Return the [X, Y] coordinate for the center point of the cell that contains the specified text.  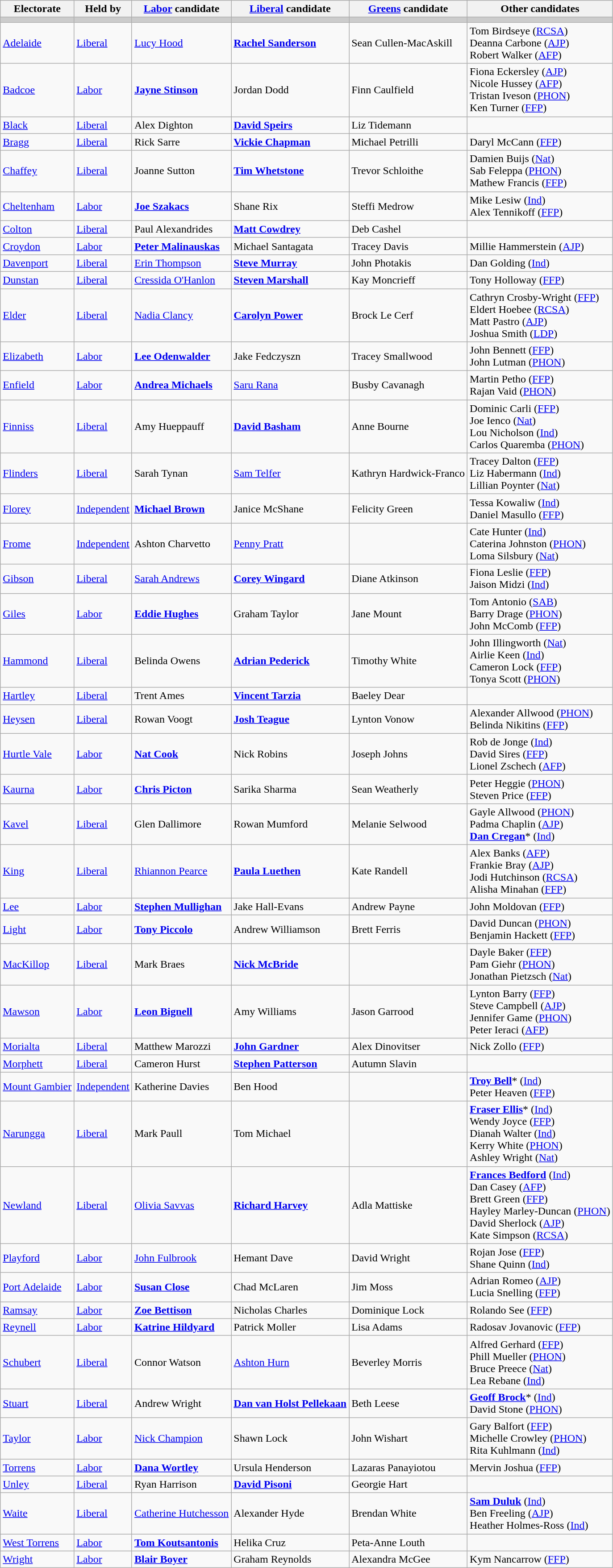
Andrea Michaels [181, 386]
Unley [38, 1485]
Sean Cullen-MacAskill [408, 43]
Geoff Brock* (Ind) David Stone (PHON) [540, 1403]
Held by [103, 9]
Michael Petrilli [408, 142]
Troy Bell* (Ind) Peter Heaven (FFP) [540, 1086]
Kym Nancarrow (FFP) [540, 1560]
Beth Leese [408, 1403]
Rick Sarre [181, 142]
Lisa Adams [408, 1327]
Sarah Tynan [181, 474]
Taylor [38, 1438]
John Fulbrook [181, 1258]
Jim Moss [408, 1287]
Adrian Romeo (AJP) Lucia Snelling (FFP) [540, 1287]
Fiona Leslie (FFP) Jaison Midzi (Ind) [540, 578]
Richard Harvey [290, 1205]
Rolando See (FFP) [540, 1310]
Ramsay [38, 1310]
Graham Reynolds [290, 1560]
Jayne Stinson [181, 90]
Nick Robins [290, 754]
Dayle Baker (FFP) Pam Giehr (PHON) Jonathan Pietzsch (Nat) [540, 965]
Millie Hammerstein (AJP) [540, 246]
Mark Braes [181, 965]
Nat Cook [181, 754]
Katrine Hildyard [181, 1327]
Nick Zollo (FFP) [540, 1047]
Tony Piccolo [181, 929]
Brett Ferris [408, 929]
Eddie Hughes [181, 614]
Shawn Lock [290, 1438]
Busby Cavanagh [408, 386]
Liz Tidemann [408, 125]
Dan Golding (Ind) [540, 263]
Trent Ames [181, 696]
Vincent Tarzia [290, 696]
Tom Koutsantonis [181, 1543]
Tracey Davis [408, 246]
Josh Teague [290, 719]
Baeley Dear [408, 696]
Katherine Davies [181, 1086]
Ashton Charvetto [181, 544]
Rhiannon Pearce [181, 871]
Light [38, 929]
Autumn Slavin [408, 1064]
Chad McLaren [290, 1287]
Radosav Jovanovic (FFP) [540, 1327]
Andrew Payne [408, 907]
Wright [38, 1560]
Andrew Wright [181, 1403]
David Duncan (PHON) Benjamin Hackett (FFP) [540, 929]
Vickie Chapman [290, 142]
Lynton Vonow [408, 719]
Finn Caulfield [408, 90]
John Bennett (FFP) John Lutman (PHON) [540, 356]
Nadia Clancy [181, 315]
Patrick Moller [290, 1327]
Sarika Sharma [290, 789]
Gibson [38, 578]
Torrens [38, 1467]
Bragg [38, 142]
Lee [38, 907]
Saru Rana [290, 386]
Colton [38, 229]
Jason Garrood [408, 1011]
Mount Gambier [38, 1086]
Rachel Sanderson [290, 43]
Beverley Morris [408, 1362]
Alexandra McGee [408, 1560]
Finniss [38, 427]
Amy Williams [290, 1011]
Tom Antonio (SAB) Barry Drage (PHON) John McComb (FFP) [540, 614]
Shane Rix [290, 206]
Cate Hunter (Ind)Caterina Johnston (PHON) Loma Silsbury (Nat) [540, 544]
Fraser Ellis* (Ind) Wendy Joyce (FFP) Dianah Walter (Ind) Kerry White (PHON) Ashley Wright (Nat) [540, 1134]
Steve Murray [290, 263]
Sean Weatherly [408, 789]
Chaffey [38, 171]
Rojan Jose (FFP) Shane Quinn (Ind) [540, 1258]
Joseph Johns [408, 754]
Hurtle Vale [38, 754]
Matthew Marozzi [181, 1047]
West Torrens [38, 1543]
Carolyn Power [290, 315]
Adrian Pederick [290, 661]
Mervin Joshua (FFP) [540, 1467]
David Basham [290, 427]
Michael Brown [181, 509]
Tom Michael [290, 1134]
Schubert [38, 1362]
Ryan Harrison [181, 1485]
Cheltenham [38, 206]
Peter Heggie (PHON) Steven Price (FFP) [540, 789]
Tom Birdseye (RCSA) Deanna Carbone (AJP) Robert Walker (AFP) [540, 43]
Fiona Eckersley (AJP) Nicole Hussey (AFP) Tristan Iveson (PHON) Ken Turner (FFP) [540, 90]
Stephen Patterson [290, 1064]
David Wright [408, 1258]
Graham Taylor [290, 614]
Brendan White [408, 1514]
Lucy Hood [181, 43]
Amy Hueppauff [181, 427]
Steven Marshall [290, 280]
Tracey Dalton (FFP) Liz Habermann (Ind) Lillian Poynter (Nat) [540, 474]
Jordan Dodd [290, 90]
John Gardner [290, 1047]
Elizabeth [38, 356]
Playford [38, 1258]
Timothy White [408, 661]
Andrew Williamson [290, 929]
Cameron Hurst [181, 1064]
Labor candidate [181, 9]
Gary Balfort (FFP) Michelle Crowley (PHON) Rita Kuhlmann (Ind) [540, 1438]
MacKillop [38, 965]
Nicholas Charles [290, 1310]
Cathryn Crosby-Wright (FFP) Eldert Hoebee (RCSA) Matt Pastro (AJP) Joshua Smith (LDP) [540, 315]
Frome [38, 544]
Morialta [38, 1047]
Kavel [38, 824]
Adelaide [38, 43]
Narungga [38, 1134]
Davenport [38, 263]
Damien Buijs (Nat) Sab Feleppa (PHON) Mathew Francis (FFP) [540, 171]
Nick Champion [181, 1438]
Port Adelaide [38, 1287]
Electorate [38, 9]
Paula Luethen [290, 871]
Helika Cruz [290, 1543]
Morphett [38, 1064]
Alex Dinovitser [408, 1047]
Tony Holloway (FFP) [540, 280]
Tessa Kowaliw (Ind) Daniel Masullo (FFP) [540, 509]
Sam Telfer [290, 474]
Reynell [38, 1327]
Mark Paull [181, 1134]
Flinders [38, 474]
Sam Duluk (Ind) Ben Freeling (AJP) Heather Holmes-Ross (Ind) [540, 1514]
Frances Bedford (Ind) Dan Casey (AFP) Brett Green (FFP) Hayley Marley-Duncan (PHON) David Sherlock (AJP) Kate Simpson (RCSA) [540, 1205]
Cressida O'Hanlon [181, 280]
Paul Alexandrides [181, 229]
John Illingworth (Nat) Airlie Keen (Ind) Cameron Lock (FFP) Tonya Scott (PHON) [540, 661]
Jake Hall-Evans [290, 907]
John Photakis [408, 263]
Tracey Smallwood [408, 356]
Nick McBride [290, 965]
Heysen [38, 719]
Hammond [38, 661]
Georgie Hart [408, 1485]
King [38, 871]
Waite [38, 1514]
Ben Hood [290, 1086]
Rowan Voogt [181, 719]
Hartley [38, 696]
Kay Moncrieff [408, 280]
Peter Malinauskas [181, 246]
Brock Le Cerf [408, 315]
Ursula Henderson [290, 1467]
Alex Banks (AFP) Frankie Bray (AJP) Jodi Hutchinson (RCSA) Alisha Minahan (FFP) [540, 871]
Alexander Hyde [290, 1514]
Glen Dallimore [181, 824]
Deb Cashel [408, 229]
Jake Fedczyszn [290, 356]
Alexander Allwood (PHON) Belinda Nikitins (FFP) [540, 719]
Zoe Bettison [181, 1310]
Olivia Savvas [181, 1205]
Susan Close [181, 1287]
Badcoe [38, 90]
Rob de Jonge (Ind) David Sires (FFP) Lionel Zschech (AFP) [540, 754]
Felicity Green [408, 509]
Croydon [38, 246]
Kathryn Hardwick-Franco [408, 474]
Stuart [38, 1403]
Leon Bignell [181, 1011]
John Moldovan (FFP) [540, 907]
Adla Mattiske [408, 1205]
Kate Randell [408, 871]
Alex Dighton [181, 125]
Belinda Owens [181, 661]
Giles [38, 614]
Catherine Hutchesson [181, 1514]
Mike Lesiw (Ind) Alex Tennikoff (FFP) [540, 206]
Black [38, 125]
Chris Picton [181, 789]
Alfred Gerhard (FFP) Phill Mueller (PHON) Bruce Preece (Nat) Lea Rebane (Ind) [540, 1362]
Dunstan [38, 280]
Rowan Mumford [290, 824]
Joe Szakacs [181, 206]
Melanie Selwood [408, 824]
Anne Bourne [408, 427]
Joanne Sutton [181, 171]
Dominic Carli (FFP) Joe Ienco (Nat) Lou Nicholson (Ind) Carlos Quaremba (PHON) [540, 427]
Lazaras Panayiotou [408, 1467]
Stephen Mullighan [181, 907]
Ashton Hurn [290, 1362]
Elder [38, 315]
Erin Thompson [181, 263]
Lee Odenwalder [181, 356]
Other candidates [540, 9]
Penny Pratt [290, 544]
David Pisoni [290, 1485]
Matt Cowdrey [290, 229]
Janice McShane [290, 509]
Trevor Schloithe [408, 171]
Lynton Barry (FFP) Steve Campbell (AJP) Jennifer Game (PHON) Peter Ieraci (AFP) [540, 1011]
Mawson [38, 1011]
David Speirs [290, 125]
Sarah Andrews [181, 578]
Connor Watson [181, 1362]
Kaurna [38, 789]
Blair Boyer [181, 1560]
Martin Petho (FFP) Rajan Vaid (PHON) [540, 386]
Greens candidate [408, 9]
John Wishart [408, 1438]
Diane Atkinson [408, 578]
Gayle Allwood (PHON) Padma Chaplin (AJP) Dan Cregan* (Ind) [540, 824]
Hemant Dave [290, 1258]
Florey [38, 509]
Daryl McCann (FFP) [540, 142]
Michael Santagata [290, 246]
Liberal candidate [290, 9]
Enfield [38, 386]
Dana Wortley [181, 1467]
Dominique Lock [408, 1310]
Newland [38, 1205]
Corey Wingard [290, 578]
Tim Whetstone [290, 171]
Peta-Anne Louth [408, 1543]
Dan van Holst Pellekaan [290, 1403]
Steffi Medrow [408, 206]
Jane Mount [408, 614]
